Extract the (X, Y) coordinate from the center of the cell holding the provided text.  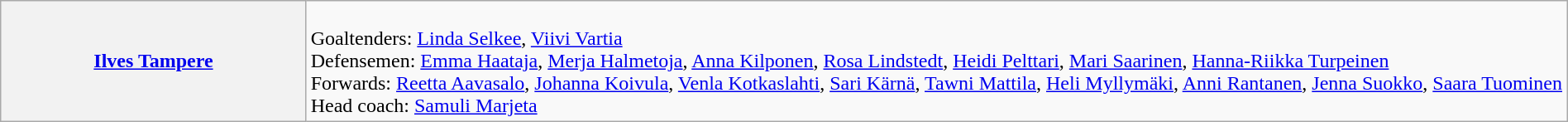
Ilves Tampere (154, 61)
